Determine the (x, y) coordinate at the center of the cell enclosing the given text.  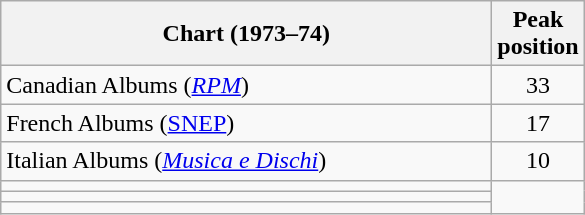
Italian Albums (Musica e Dischi) (246, 161)
French Albums (SNEP) (246, 123)
Canadian Albums (RPM) (246, 85)
17 (538, 123)
Chart (1973–74) (246, 34)
33 (538, 85)
10 (538, 161)
Peakposition (538, 34)
